Locate the cell with the specified text and output its [X, Y] center coordinate. 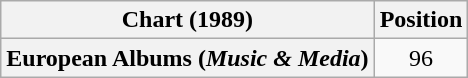
96 [421, 58]
Chart (1989) [188, 20]
Position [421, 20]
European Albums (Music & Media) [188, 58]
